Detect which cell encompasses the target text, then output its (X, Y) center coordinate. 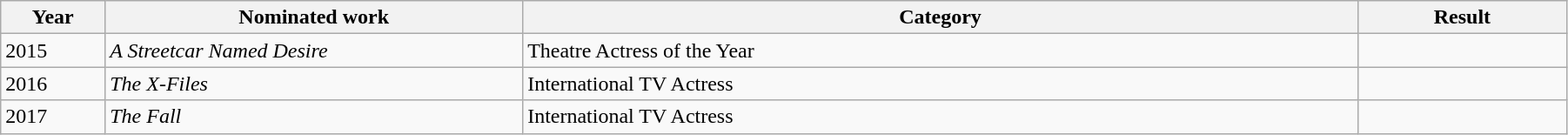
2017 (53, 117)
The Fall (314, 117)
2015 (53, 51)
The X-Files (314, 84)
Theatre Actress of the Year (941, 51)
Nominated work (314, 17)
A Streetcar Named Desire (314, 51)
Result (1462, 17)
Year (53, 17)
Category (941, 17)
2016 (53, 84)
